Capture the cell that displays the provided text and extract its [X, Y] central coordinate. 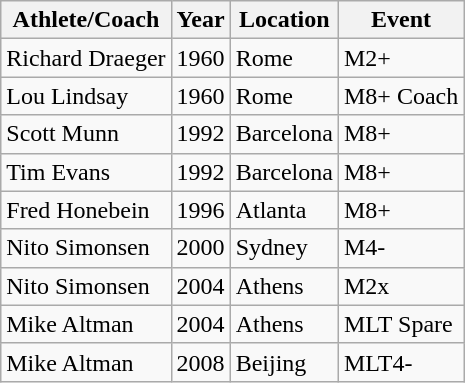
Year [200, 20]
MLT Spare [400, 324]
Event [400, 20]
Beijing [284, 362]
2000 [200, 248]
Richard Draeger [86, 58]
1996 [200, 210]
Athlete/Coach [86, 20]
M2+ [400, 58]
M2x [400, 286]
2008 [200, 362]
Atlanta [284, 210]
Sydney [284, 248]
M8+ Coach [400, 96]
Lou Lindsay [86, 96]
Fred Honebein [86, 210]
MLT4- [400, 362]
Location [284, 20]
Tim Evans [86, 172]
Scott Munn [86, 134]
M4- [400, 248]
